Find where the given text appears and provide that cell's center as (x, y) coordinate. 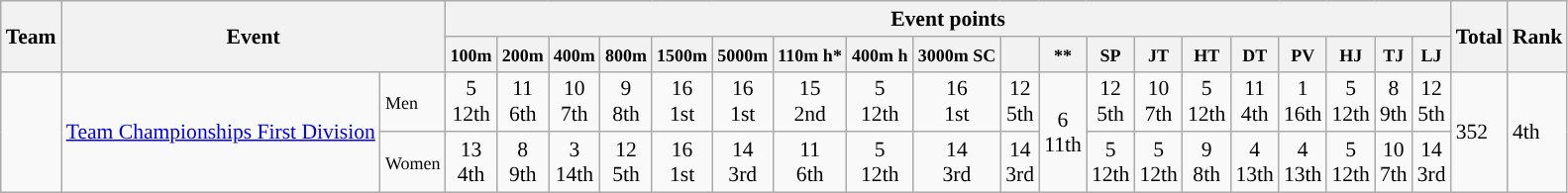
HT (1206, 54)
352 (1480, 132)
800m (626, 54)
5000m (743, 54)
Team (32, 36)
JT (1159, 54)
** (1063, 54)
1 16th (1304, 101)
11 4th (1254, 101)
3000m SC (957, 54)
4th (1537, 132)
TJ (1394, 54)
400m h (880, 54)
Total (1480, 36)
Event points (949, 19)
13 4th (471, 162)
200m (523, 54)
100m (471, 54)
Rank (1537, 36)
Team Championships First Division (221, 132)
Women (413, 162)
DT (1254, 54)
1500m (681, 54)
HJ (1351, 54)
Event (254, 36)
Men (413, 101)
LJ (1432, 54)
6 11th (1063, 132)
15 2nd (810, 101)
PV (1304, 54)
110m h* (810, 54)
400m (575, 54)
SP (1111, 54)
3 14th (575, 162)
